Detect which cell encompasses the target text, then output its [X, Y] center coordinate. 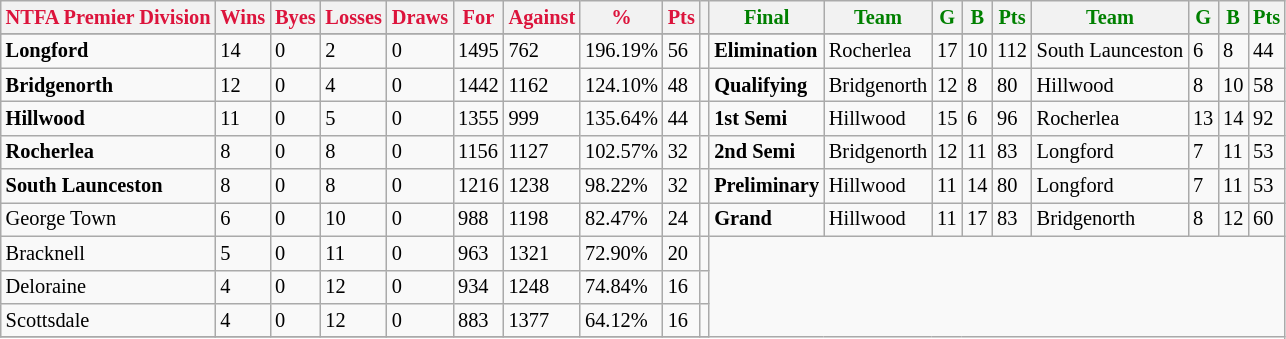
64.12% [622, 320]
Deloraine [108, 287]
112 [1012, 51]
1238 [542, 186]
2nd Semi [766, 152]
56 [682, 51]
74.84% [622, 287]
Final [766, 17]
92 [1266, 118]
102.57% [622, 152]
934 [478, 287]
Bracknell [108, 253]
1198 [542, 219]
82.47% [622, 219]
60 [1266, 219]
24 [682, 219]
196.19% [622, 51]
72.90% [622, 253]
48 [682, 85]
13 [1203, 118]
Grand [766, 219]
1355 [478, 118]
15 [947, 118]
Byes [295, 17]
1442 [478, 85]
Preliminary [766, 186]
Against [542, 17]
NTFA Premier Division [108, 17]
96 [1012, 118]
Elimination [766, 51]
20 [682, 253]
135.64% [622, 118]
For [478, 17]
2 [354, 51]
George Town [108, 219]
Scottsdale [108, 320]
1377 [542, 320]
Qualifying [766, 85]
58 [1266, 85]
1216 [478, 186]
963 [478, 253]
1156 [478, 152]
988 [478, 219]
Losses [354, 17]
% [622, 17]
1162 [542, 85]
Draws [420, 17]
Wins [242, 17]
1321 [542, 253]
1495 [478, 51]
762 [542, 51]
999 [542, 118]
124.10% [622, 85]
98.22% [622, 186]
883 [478, 320]
1248 [542, 287]
1127 [542, 152]
1st Semi [766, 118]
